Locate the cell with the specified text and output its (X, Y) center coordinate. 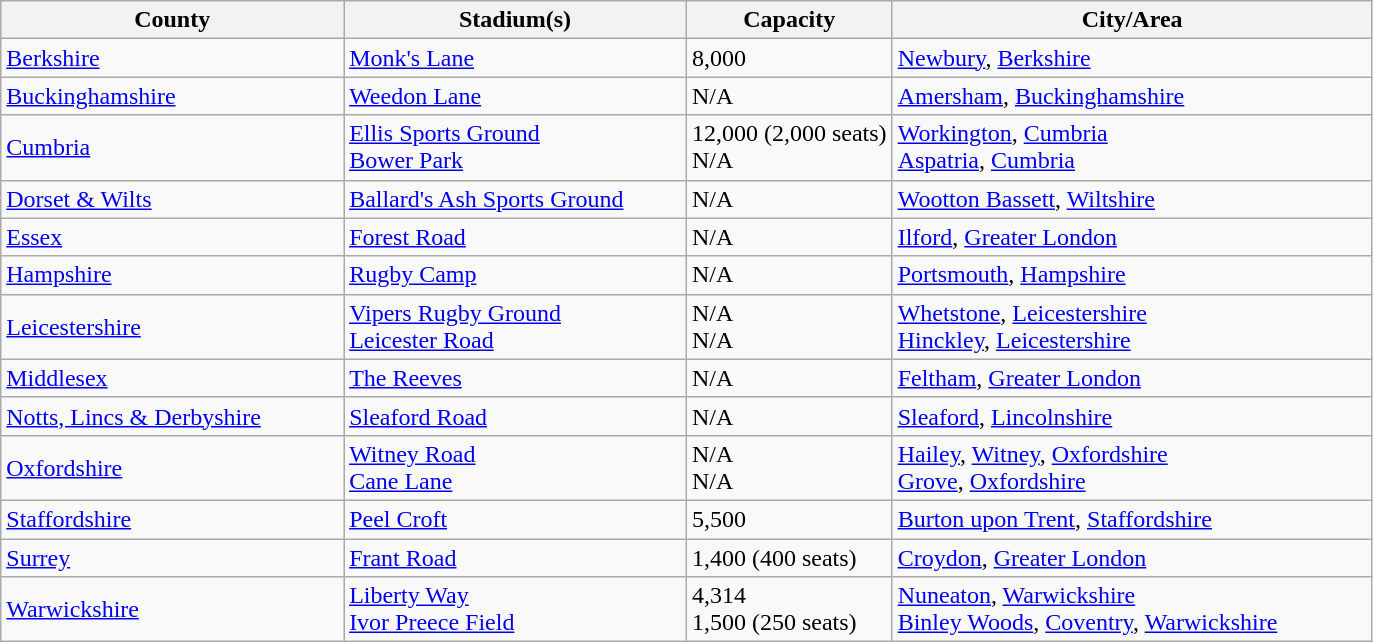
City/Area (1132, 20)
Portsmouth, Hampshire (1132, 275)
Peel Croft (516, 519)
Liberty WayIvor Preece Field (516, 610)
12,000 (2,000 seats)N/A (789, 148)
Middlesex (172, 378)
Hampshire (172, 275)
Feltham, Greater London (1132, 378)
Frant Road (516, 557)
Oxfordshire (172, 468)
Ilford, Greater London (1132, 237)
Workington, CumbriaAspatria, Cumbria (1132, 148)
Ballard's Ash Sports Ground (516, 199)
Rugby Camp (516, 275)
Whetstone, LeicestershireHinckley, Leicestershire (1132, 326)
8,000 (789, 58)
Staffordshire (172, 519)
Nuneaton, WarwickshireBinley Woods, Coventry, Warwickshire (1132, 610)
Hailey, Witney, OxfordshireGrove, Oxfordshire (1132, 468)
County (172, 20)
Sleaford, Lincolnshire (1132, 416)
Cumbria (172, 148)
The Reeves (516, 378)
Forest Road (516, 237)
Berkshire (172, 58)
Wootton Bassett, Wiltshire (1132, 199)
Burton upon Trent, Staffordshire (1132, 519)
1,400 (400 seats) (789, 557)
Buckinghamshire (172, 96)
Leicestershire (172, 326)
Weedon Lane (516, 96)
5,500 (789, 519)
Stadium(s) (516, 20)
Sleaford Road (516, 416)
Ellis Sports GroundBower Park (516, 148)
Dorset & Wilts (172, 199)
Newbury, Berkshire (1132, 58)
Warwickshire (172, 610)
4,3141,500 (250 seats) (789, 610)
Monk's Lane (516, 58)
Essex (172, 237)
Croydon, Greater London (1132, 557)
Amersham, Buckinghamshire (1132, 96)
Surrey (172, 557)
Capacity (789, 20)
Witney RoadCane Lane (516, 468)
Notts, Lincs & Derbyshire (172, 416)
Vipers Rugby GroundLeicester Road (516, 326)
